Pinpoint the cell where the given text exists, returning its [x, y] midpoint coordinate. 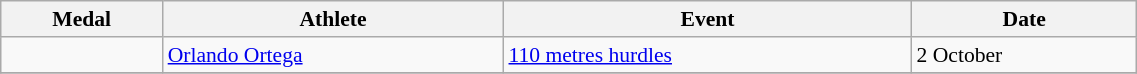
110 metres hurdles [707, 55]
2 October [1024, 55]
Athlete [334, 19]
Event [707, 19]
Medal [82, 19]
Orlando Ortega [334, 55]
Date [1024, 19]
